Search for the cell housing the specified text and yield its (x, y) center coordinate. 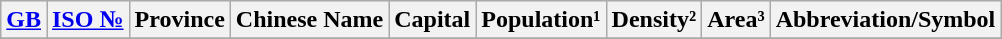
Density² (654, 20)
ISO № (88, 20)
Abbreviation/Symbol (886, 20)
GB (24, 20)
Province (180, 20)
Area³ (736, 20)
Chinese Name (309, 20)
Capital (432, 20)
Population¹ (541, 20)
